Search for the cell housing the specified text and yield its [X, Y] center coordinate. 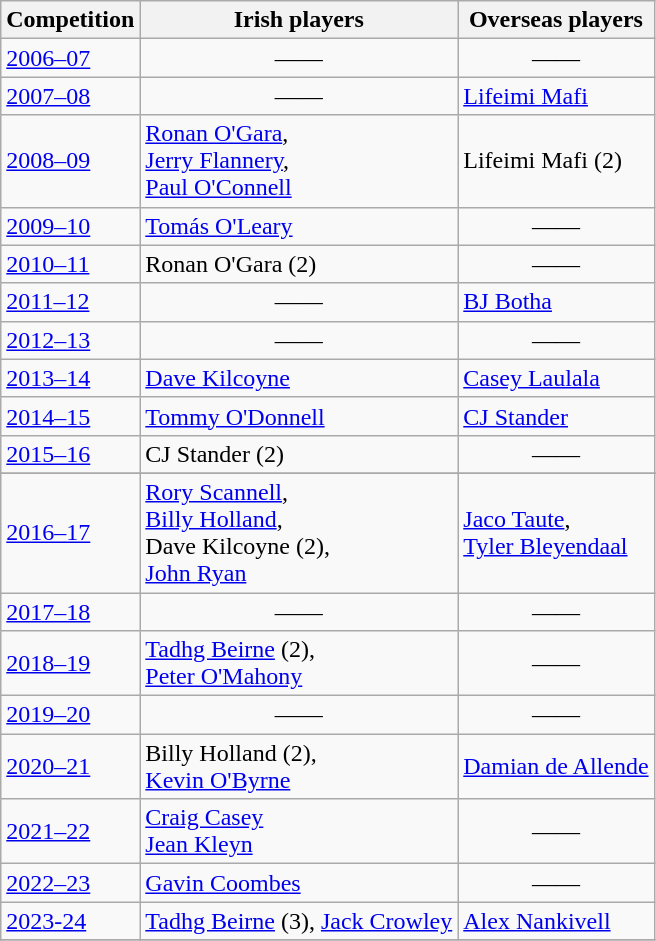
2018–19 [70, 664]
Casey Laulala [556, 378]
2006–07 [70, 58]
2015–16 [70, 454]
2009–10 [70, 226]
Overseas players [556, 20]
2014–15 [70, 416]
Competition [70, 20]
Jaco Taute, Tyler Bleyendaal [556, 532]
BJ Botha [556, 302]
2019–20 [70, 715]
2020–21 [70, 766]
Tadhg Beirne (2), Peter O'Mahony [299, 664]
Lifeimi Mafi [556, 96]
Ronan O'Gara (2) [299, 264]
2012–13 [70, 340]
2010–11 [70, 264]
Damian de Allende [556, 766]
2017–18 [70, 611]
Tadhg Beirne (3), Jack Crowley [299, 921]
2022–23 [70, 883]
2023-24 [70, 921]
2016–17 [70, 532]
Rory Scannell, Billy Holland, Dave Kilcoyne (2), John Ryan [299, 532]
Billy Holland (2), Kevin O'Byrne [299, 766]
Tommy O'Donnell [299, 416]
2021–22 [70, 832]
Dave Kilcoyne [299, 378]
2013–14 [70, 378]
Alex Nankivell [556, 921]
Gavin Coombes [299, 883]
CJ Stander (2) [299, 454]
2007–08 [70, 96]
2011–12 [70, 302]
Ronan O'Gara, Jerry Flannery, Paul O'Connell [299, 161]
2008–09 [70, 161]
Craig Casey Jean Kleyn [299, 832]
Irish players [299, 20]
Tomás O'Leary [299, 226]
CJ Stander [556, 416]
Lifeimi Mafi (2) [556, 161]
